Detect which cell encompasses the target text, then output its (X, Y) center coordinate. 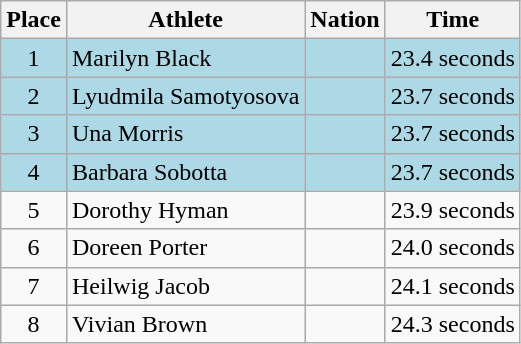
Lyudmila Samotyosova (185, 96)
7 (34, 286)
2 (34, 96)
Una Morris (185, 134)
24.0 seconds (452, 248)
Athlete (185, 20)
Heilwig Jacob (185, 286)
24.1 seconds (452, 286)
Doreen Porter (185, 248)
3 (34, 134)
Time (452, 20)
Dorothy Hyman (185, 210)
Barbara Sobotta (185, 172)
23.4 seconds (452, 58)
Vivian Brown (185, 324)
1 (34, 58)
Nation (345, 20)
4 (34, 172)
24.3 seconds (452, 324)
6 (34, 248)
8 (34, 324)
Place (34, 20)
Marilyn Black (185, 58)
23.9 seconds (452, 210)
5 (34, 210)
